Output the [X, Y] coordinate of the center of the cell containing the given text.  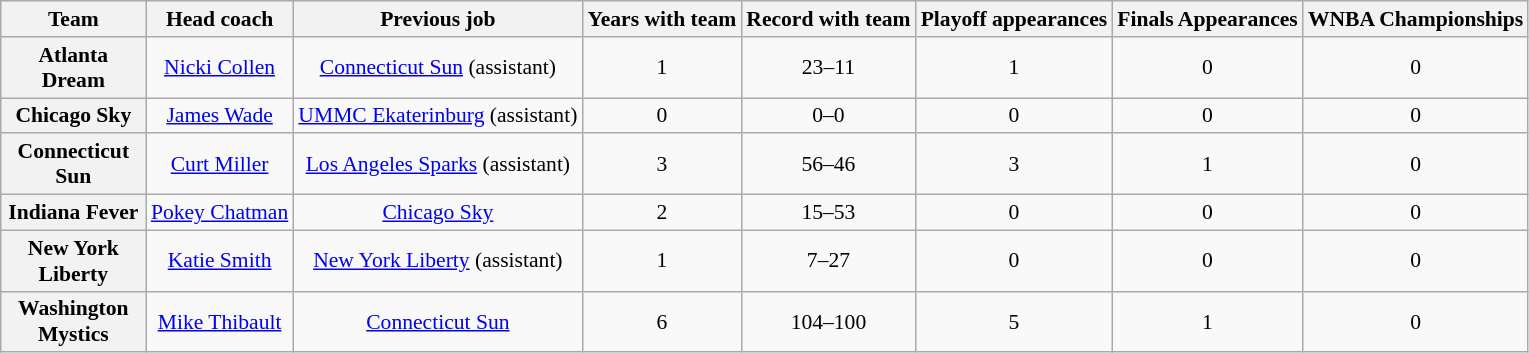
23–11 [828, 68]
104–100 [828, 322]
2 [662, 213]
56–46 [828, 164]
Record with team [828, 19]
UMMC Ekaterinburg (assistant) [438, 116]
Curt Miller [220, 164]
5 [1014, 322]
New York Liberty (assistant) [438, 260]
Mike Thibault [220, 322]
Indiana Fever [74, 213]
Pokey Chatman [220, 213]
0–0 [828, 116]
Finals Appearances [1208, 19]
Previous job [438, 19]
Washington Mystics [74, 322]
Connecticut Sun (assistant) [438, 68]
7–27 [828, 260]
Katie Smith [220, 260]
Nicki Collen [220, 68]
James Wade [220, 116]
Los Angeles Sparks (assistant) [438, 164]
WNBA Championships [1416, 19]
Head coach [220, 19]
15–53 [828, 213]
6 [662, 322]
New York Liberty [74, 260]
Team [74, 19]
Playoff appearances [1014, 19]
Years with team [662, 19]
Atlanta Dream [74, 68]
